Provide the [x, y] coordinate of the cell's center where the given text is located.  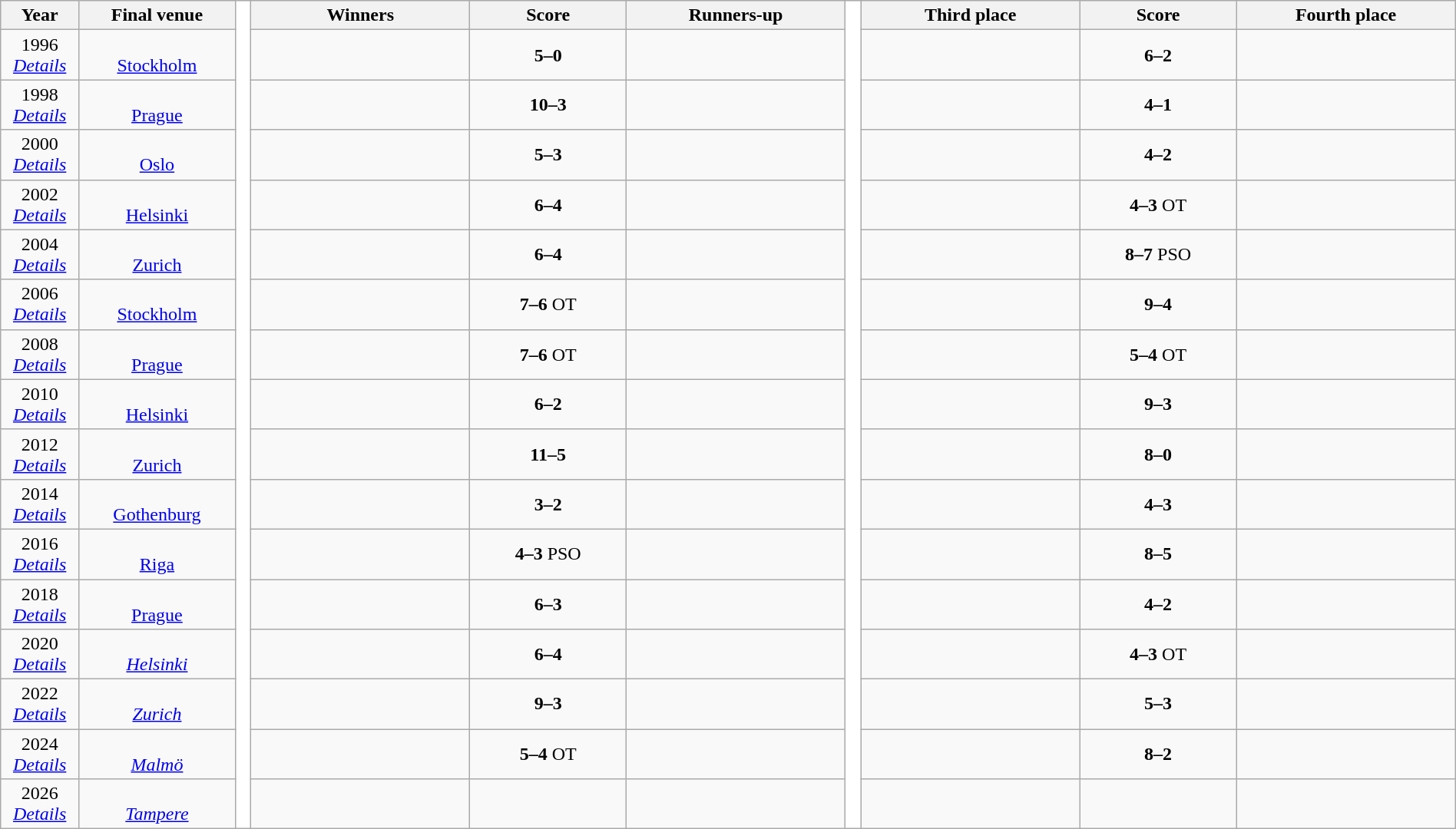
Final venue [157, 15]
2016 Details [40, 554]
4–3 [1158, 504]
Winners [361, 15]
Runners-up [736, 15]
Tampere [157, 804]
5–0 [548, 55]
Third place [971, 15]
4–3 PSO [548, 554]
2026 Details [40, 804]
11–5 [548, 454]
Fourth place [1345, 15]
2008 Details [40, 355]
8–2 [1158, 754]
4–1 [1158, 104]
Riga [157, 554]
6–3 [548, 603]
2006 Details [40, 304]
2022 Details [40, 705]
2000 Details [40, 155]
Year [40, 15]
Gothenburg [157, 504]
2002 Details [40, 204]
8–7 PSO [1158, 255]
9–4 [1158, 304]
2010 Details [40, 404]
2024 Details [40, 754]
3–2 [548, 504]
2020 Details [40, 654]
2014 Details [40, 504]
10–3 [548, 104]
2018 Details [40, 603]
8–0 [1158, 454]
8–5 [1158, 554]
Malmö [157, 754]
Oslo [157, 155]
1996 Details [40, 55]
2012 Details [40, 454]
1998 Details [40, 104]
2004 Details [40, 255]
